Pinpoint the cell where the given text exists, returning its (x, y) midpoint coordinate. 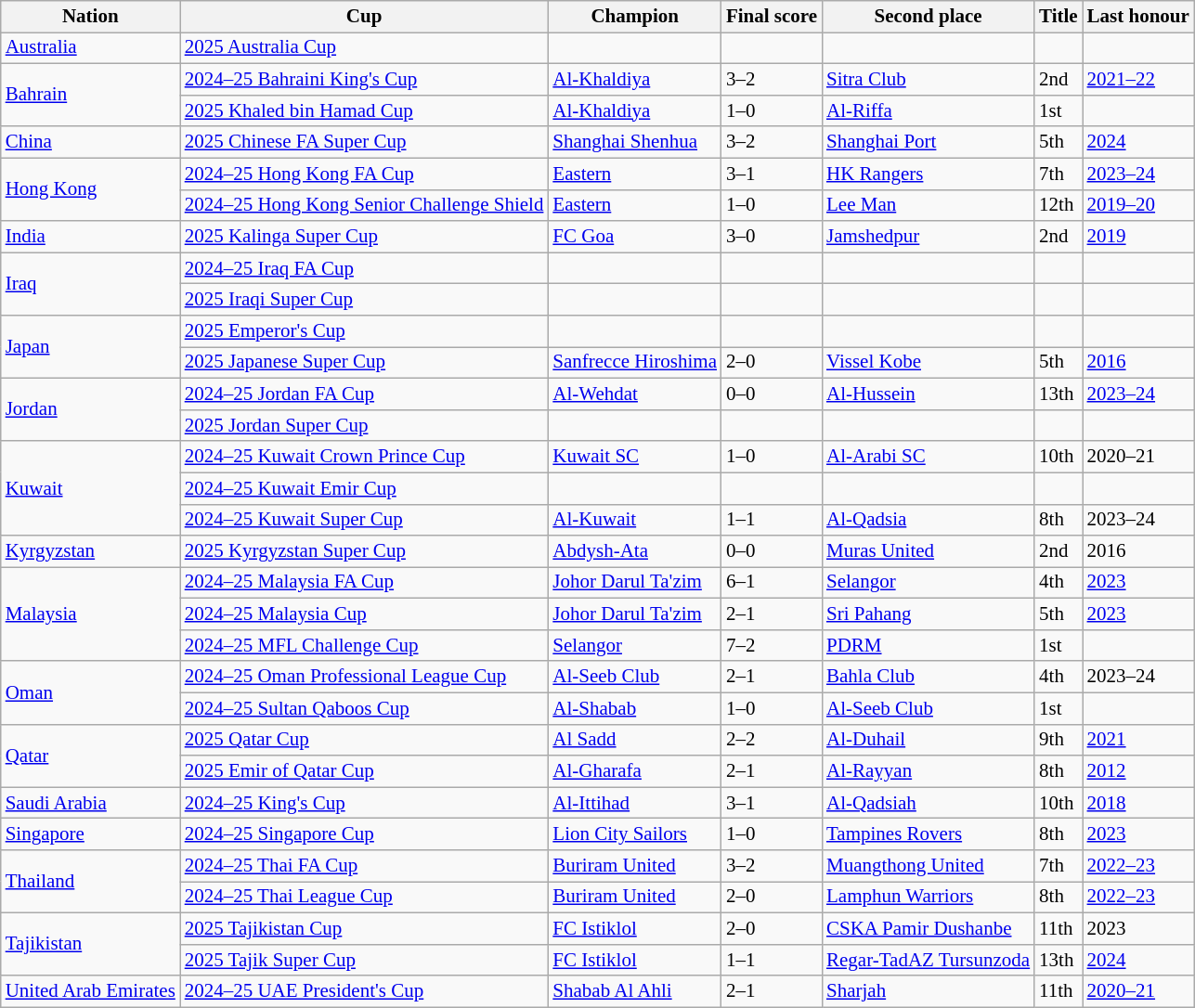
Regar-TadAZ Tursunzoda (929, 960)
Bahla Club (929, 677)
Al-Shabab (635, 708)
2024–25 Bahraini King's Cup (364, 80)
2024–25 Jordan FA Cup (364, 394)
HK Rangers (929, 174)
12th (1059, 205)
Bahrain (91, 96)
2012 (1138, 771)
Champion (635, 17)
2025 Tajikistan Cup (364, 929)
Hong Kong (91, 189)
Title (1059, 17)
Lamphun Warriors (929, 898)
Kyrgyzstan (91, 551)
2024–25 Singapore Cup (364, 834)
2025 Emir of Qatar Cup (364, 771)
2024–25 Iraq FA Cup (364, 268)
2024–25 Kuwait Emir Cup (364, 488)
Al-Wehdat (635, 394)
Japan (91, 347)
6–1 (772, 583)
2025 Japanese Super Cup (364, 363)
2024–25 Kuwait Super Cup (364, 520)
Sharjah (929, 991)
Al-Hussein (929, 394)
2025 Iraqi Super Cup (364, 300)
Sitra Club (929, 80)
2–2 (772, 740)
Shabab Al Ahli (635, 991)
2024–25 Malaysia FA Cup (364, 583)
2024–25 Oman Professional League Cup (364, 677)
FC Goa (635, 237)
Muangthong United (929, 866)
Al-Riffa (929, 110)
Tajikistan (91, 945)
Qatar (91, 756)
2024–25 King's Cup (364, 803)
2024–25 Sultan Qaboos Cup (364, 708)
2024–25 Thai FA Cup (364, 866)
2025 Jordan Super Cup (364, 425)
PDRM (929, 646)
Second place (929, 17)
2025 Emperor's Cup (364, 331)
Al-Rayyan (929, 771)
Al-Ittihad (635, 803)
Abdysh-Ata (635, 551)
Al-Kuwait (635, 520)
2024–25 UAE President's Cup (364, 991)
Lion City Sailors (635, 834)
2025 Kalinga Super Cup (364, 237)
Vissel Kobe (929, 363)
Jamshedpur (929, 237)
Muras United (929, 551)
9th (1059, 740)
Kuwait (91, 488)
Jordan (91, 409)
2024–25 Kuwait Crown Prince Cup (364, 457)
Al Sadd (635, 740)
2025 Chinese FA Super Cup (364, 142)
2025 Khaled bin Hamad Cup (364, 110)
2024–25 MFL Challenge Cup (364, 646)
Tampines Rovers (929, 834)
3–0 (772, 237)
7–2 (772, 646)
Shanghai Shenhua (635, 142)
Sanfrecce Hiroshima (635, 363)
2024–25 Malaysia Cup (364, 614)
United Arab Emirates (91, 991)
2025 Qatar Cup (364, 740)
Al-Arabi SC (929, 457)
Oman (91, 692)
Cup (364, 17)
2024–25 Thai League Cup (364, 898)
2021 (1138, 740)
Final score (772, 17)
India (91, 237)
Thailand (91, 882)
2021–22 (1138, 80)
Shanghai Port (929, 142)
Kuwait SC (635, 457)
Australia (91, 48)
2024–25 Hong Kong FA Cup (364, 174)
CSKA Pamir Dushanbe (929, 929)
Malaysia (91, 614)
2019 (1138, 237)
Al-Duhail (929, 740)
China (91, 142)
Al-Gharafa (635, 771)
Lee Man (929, 205)
Al-Qadsiah (929, 803)
Al-Qadsia (929, 520)
2025 Tajik Super Cup (364, 960)
Sri Pahang (929, 614)
2024–25 Hong Kong Senior Challenge Shield (364, 205)
Iraq (91, 284)
Last honour (1138, 17)
Saudi Arabia (91, 803)
2025 Kyrgyzstan Super Cup (364, 551)
2019–20 (1138, 205)
Singapore (91, 834)
2018 (1138, 803)
Nation (91, 17)
2025 Australia Cup (364, 48)
